Search for the cell housing the specified text and yield its [x, y] center coordinate. 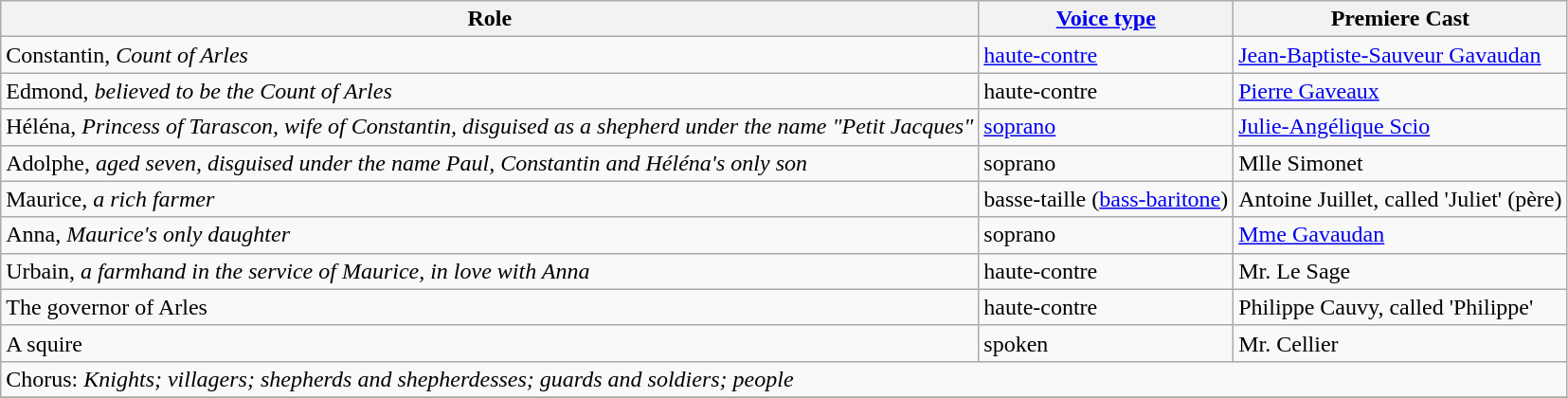
Mlle Simonet [1400, 163]
Mr. Le Sage [1400, 271]
Constantin, Count of Arles [490, 55]
The governor of Arles [490, 307]
Role [490, 19]
Julie-Angélique Scio [1400, 127]
Mr. Cellier [1400, 343]
Edmond, believed to be the Count of Arles [490, 91]
Héléna, Princess of Tarascon, wife of Constantin, disguised as a shepherd under the name "Petit Jacques" [490, 127]
spoken [1107, 343]
Pierre Gaveaux [1400, 91]
Jean-Baptiste-Sauveur Gavaudan [1400, 55]
Anna, Maurice's only daughter [490, 235]
basse-taille (bass-baritone) [1107, 199]
A squire [490, 343]
Philippe Cauvy, called 'Philippe' [1400, 307]
Antoine Juillet, called 'Juliet' (père) [1400, 199]
Chorus: Knights; villagers; shepherds and shepherdesses; guards and soldiers; people [784, 379]
Voice type [1107, 19]
Urbain, a farmhand in the service of Maurice, in love with Anna [490, 271]
Mme Gavaudan [1400, 235]
Adolphe, aged seven, disguised under the name Paul, Constantin and Héléna's only son [490, 163]
Maurice, a rich farmer [490, 199]
Premiere Cast [1400, 19]
